Output the (x, y) coordinate of the center of the cell containing the given text.  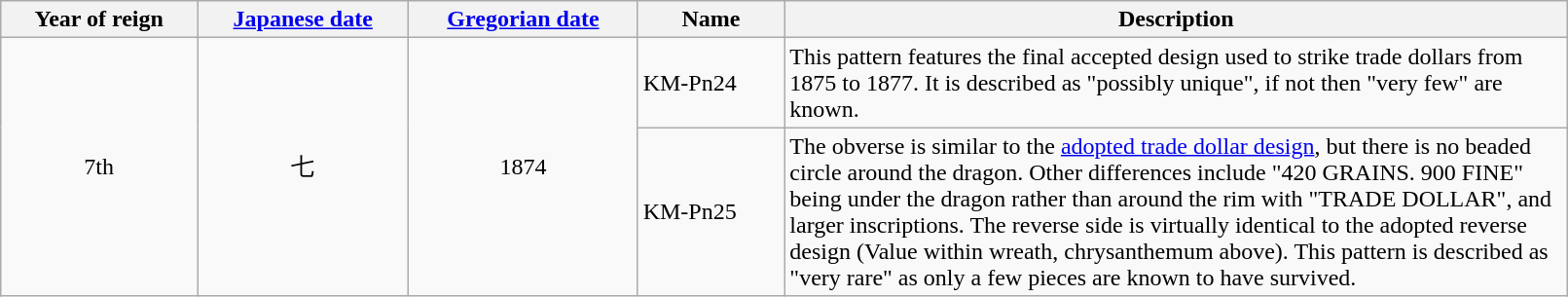
Description (1176, 19)
KM-Pn25 (711, 212)
7th (99, 167)
Gregorian date (524, 19)
Name (711, 19)
Year of reign (99, 19)
七 (304, 167)
KM-Pn24 (711, 83)
Japanese date (304, 19)
1874 (524, 167)
